Scan for the cell matching the given text and deliver its [X, Y] coordinate at center. 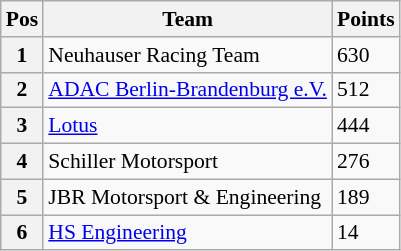
Neuhauser Racing Team [188, 55]
Points [366, 19]
444 [366, 126]
276 [366, 162]
6 [22, 233]
Schiller Motorsport [188, 162]
189 [366, 197]
5 [22, 197]
3 [22, 126]
630 [366, 55]
Lotus [188, 126]
Pos [22, 19]
512 [366, 90]
4 [22, 162]
ADAC Berlin-Brandenburg e.V. [188, 90]
Team [188, 19]
HS Engineering [188, 233]
1 [22, 55]
2 [22, 90]
14 [366, 233]
JBR Motorsport & Engineering [188, 197]
